Output the [x, y] coordinate of the center of the cell containing the given text.  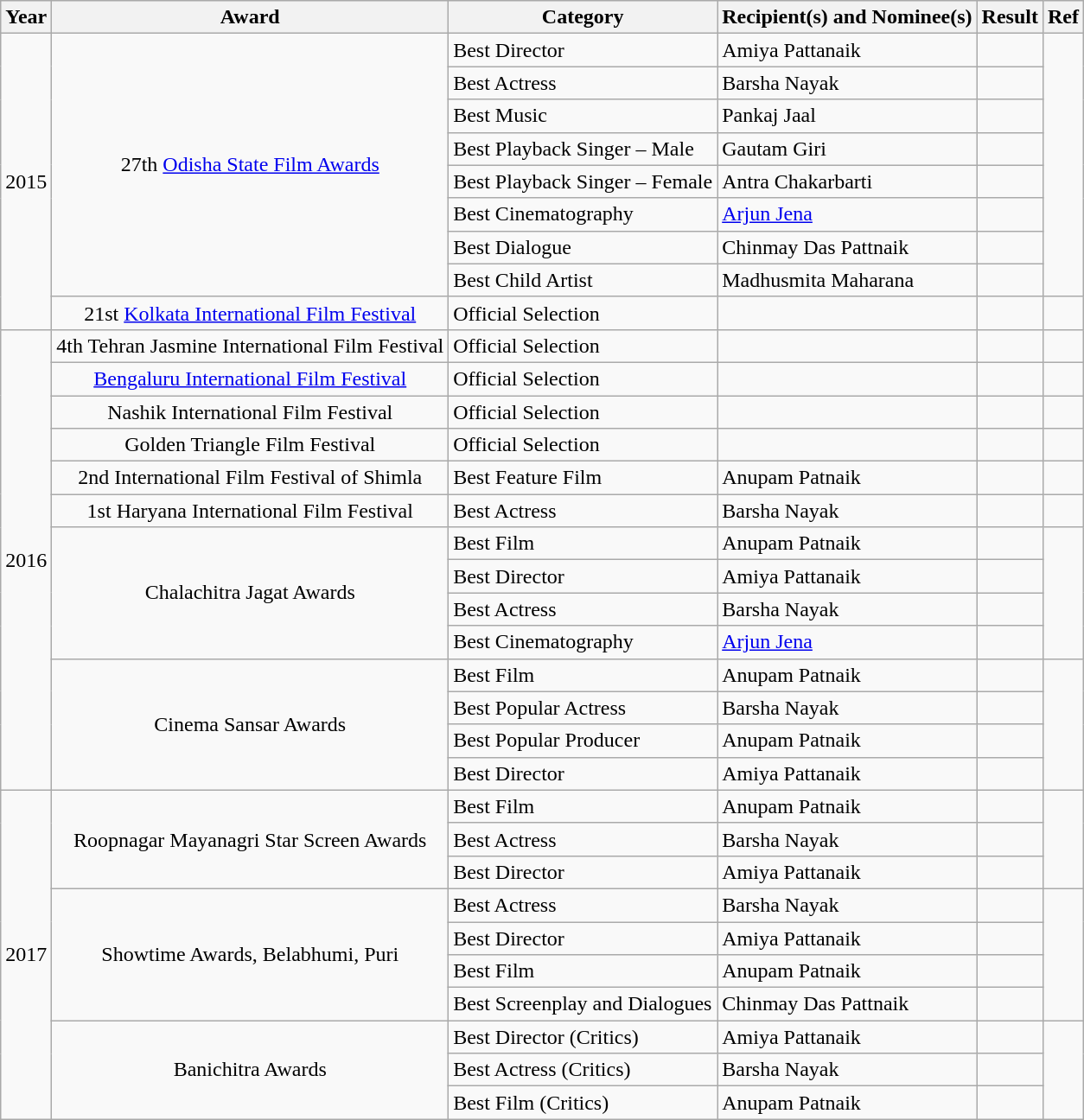
Showtime Awards, Belabhumi, Puri [251, 954]
Banichitra Awards [251, 1070]
2017 [26, 954]
Best Popular Actress [583, 708]
Roopnagar Mayanagri Star Screen Awards [251, 839]
Nashik International Film Festival [251, 412]
Recipient(s) and Nominee(s) [847, 17]
Madhusmita Maharana [847, 280]
Award [251, 17]
Best Feature Film [583, 478]
Best Actress (Critics) [583, 1070]
2nd International Film Festival of Shimla [251, 478]
21st Kolkata International Film Festival [251, 313]
Category [583, 17]
Best Film (Critics) [583, 1103]
Best Playback Singer – Female [583, 181]
Cinema Sansar Awards [251, 724]
Best Playback Singer – Male [583, 149]
Best Screenplay and Dialogues [583, 1004]
Best Child Artist [583, 280]
27th Odisha State Film Awards [251, 165]
Golden Triangle Film Festival [251, 445]
Bengaluru International Film Festival [251, 379]
Ref [1063, 17]
Best Music [583, 116]
Chalachitra Jagat Awards [251, 593]
2016 [26, 560]
Result [1010, 17]
Year [26, 17]
Gautam Giri [847, 149]
Best Dialogue [583, 247]
4th Tehran Jasmine International Film Festival [251, 346]
Best Director (Critics) [583, 1037]
Pankaj Jaal [847, 116]
Best Popular Producer [583, 741]
Antra Chakarbarti [847, 181]
2015 [26, 181]
1st Haryana International Film Festival [251, 511]
